Detect which cell encompasses the target text, then output its [x, y] center coordinate. 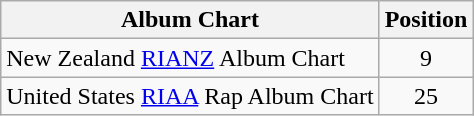
Album Chart [190, 20]
United States RIAA Rap Album Chart [190, 96]
New Zealand RIANZ Album Chart [190, 58]
Position [426, 20]
9 [426, 58]
25 [426, 96]
